Find where the given text appears and provide that cell's center as (X, Y) coordinate. 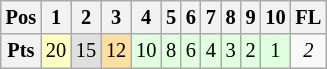
FL (308, 17)
20 (56, 51)
Pts (21, 51)
7 (211, 17)
5 (171, 17)
Pos (21, 17)
15 (86, 51)
12 (116, 51)
9 (251, 17)
